Identify which cell holds the provided text, then report its [x, y] central coordinate. 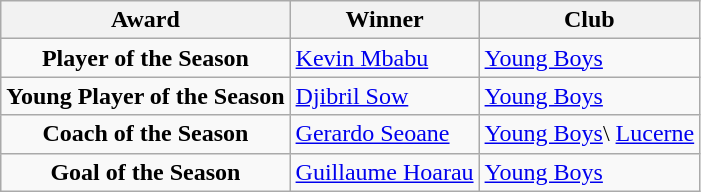
Goal of the Season [146, 172]
Player of the Season [146, 58]
Award [146, 20]
Young Player of the Season [146, 96]
Young Boys\ Lucerne [590, 134]
Djibril Sow [384, 96]
Club [590, 20]
Coach of the Season [146, 134]
Gerardo Seoane [384, 134]
Winner [384, 20]
Kevin Mbabu [384, 58]
Guillaume Hoarau [384, 172]
